Find where the given text appears and provide that cell's center as (X, Y) coordinate. 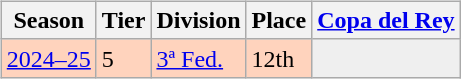
Tier (124, 20)
Season (48, 20)
3ª Fed. (198, 58)
Place (279, 20)
Division (198, 20)
2024–25 (48, 58)
12th (279, 58)
5 (124, 58)
Copa del Rey (386, 20)
